Return the (X, Y) coordinate for the center point of the cell that contains the specified text.  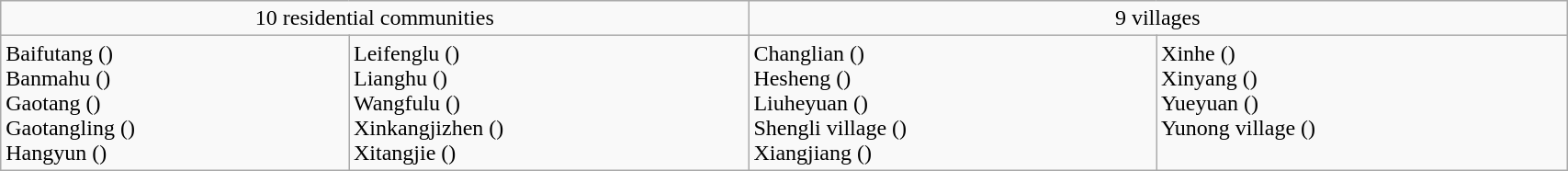
Xinhe () Xinyang () Yueyuan () Yunong village () (1361, 103)
10 residential communities (375, 18)
9 villages (1157, 18)
Leifenglu ()Lianghu () Wangfulu () Xinkangjizhen () Xitangjie () (549, 103)
Baifutang ()Banmahu ()Gaotang ()Gaotangling ()Hangyun () (175, 103)
Changlian () Hesheng () Liuheyuan () Shengli village () Xiangjiang () (953, 103)
